Search for the cell housing the specified text and yield its [X, Y] center coordinate. 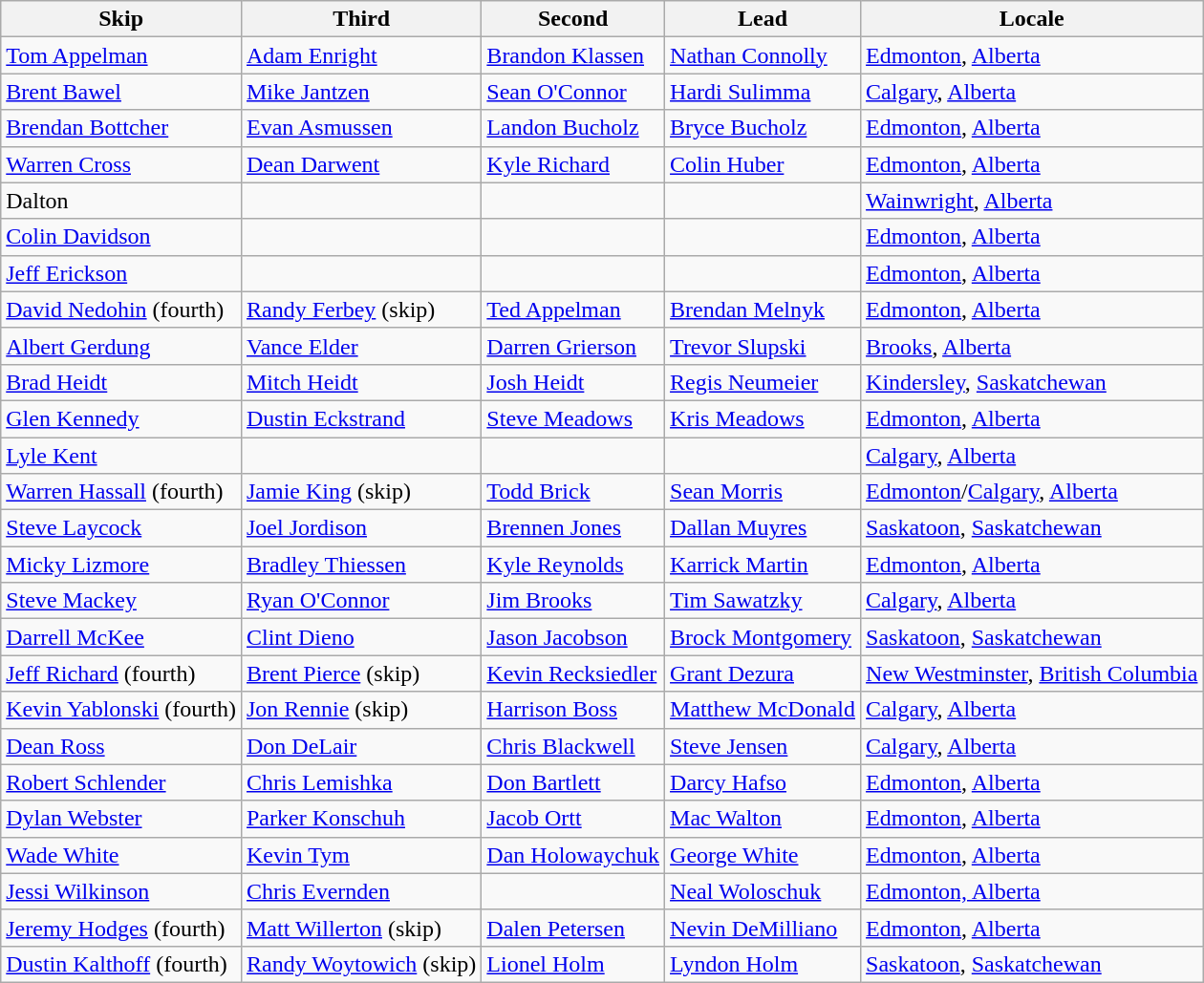
Jason Jacobson [573, 637]
Tom Appelman [121, 55]
Lead [763, 19]
Ted Appelman [573, 310]
Adam Enright [361, 55]
Dustin Kalthoff (fourth) [121, 964]
Mac Walton [763, 819]
Bradley Thiessen [361, 565]
David Nedohin (fourth) [121, 310]
Kindersley, Saskatchewan [1032, 382]
Robert Schlender [121, 782]
Colin Huber [763, 164]
Brandon Klassen [573, 55]
Matthew McDonald [763, 710]
Trevor Slupski [763, 346]
Parker Konschuh [361, 819]
Jeff Richard (fourth) [121, 673]
Wainwright, Alberta [1032, 201]
Regis Neumeier [763, 382]
Landon Bucholz [573, 128]
Randy Woytowich (skip) [361, 964]
Karrick Martin [763, 565]
Clint Dieno [361, 637]
Brent Bawel [121, 92]
Grant Dezura [763, 673]
Jessi Wilkinson [121, 891]
Harrison Boss [573, 710]
Dean Darwent [361, 164]
Steve Mackey [121, 601]
Dylan Webster [121, 819]
Brendan Melnyk [763, 310]
Sean O'Connor [573, 92]
Ryan O'Connor [361, 601]
Jeremy Hodges (fourth) [121, 928]
Wade White [121, 855]
Tim Sawatzky [763, 601]
Nathan Connolly [763, 55]
Matt Willerton (skip) [361, 928]
Lyndon Holm [763, 964]
Kevin Yablonski (fourth) [121, 710]
Don Bartlett [573, 782]
Steve Jensen [763, 746]
Vance Elder [361, 346]
Brock Montgomery [763, 637]
Darren Grierson [573, 346]
Jacob Ortt [573, 819]
Kevin Recksiedler [573, 673]
Brad Heidt [121, 382]
Hardi Sulimma [763, 92]
Dalton [121, 201]
Evan Asmussen [361, 128]
Albert Gerdung [121, 346]
Chris Lemishka [361, 782]
Randy Ferbey (skip) [361, 310]
Darcy Hafso [763, 782]
Steve Meadows [573, 418]
Third [361, 19]
Dustin Eckstrand [361, 418]
Jeff Erickson [121, 273]
Kyle Richard [573, 164]
Neal Woloschuk [763, 891]
Dalen Petersen [573, 928]
Sean Morris [763, 492]
Joel Jordison [361, 528]
Bryce Bucholz [763, 128]
Locale [1032, 19]
Micky Lizmore [121, 565]
Brent Pierce (skip) [361, 673]
Darrell McKee [121, 637]
Josh Heidt [573, 382]
Jim Brooks [573, 601]
Dean Ross [121, 746]
New Westminster, British Columbia [1032, 673]
Nevin DeMilliano [763, 928]
George White [763, 855]
Chris Evernden [361, 891]
Jon Rennie (skip) [361, 710]
Kyle Reynolds [573, 565]
Dallan Muyres [763, 528]
Jamie King (skip) [361, 492]
Mitch Heidt [361, 382]
Brennen Jones [573, 528]
Colin Davidson [121, 237]
Todd Brick [573, 492]
Glen Kennedy [121, 418]
Kevin Tym [361, 855]
Steve Laycock [121, 528]
Brooks, Alberta [1032, 346]
Second [573, 19]
Warren Cross [121, 164]
Lyle Kent [121, 456]
Lionel Holm [573, 964]
Warren Hassall (fourth) [121, 492]
Brendan Bottcher [121, 128]
Skip [121, 19]
Mike Jantzen [361, 92]
Don DeLair [361, 746]
Dan Holowaychuk [573, 855]
Chris Blackwell [573, 746]
Kris Meadows [763, 418]
Edmonton/Calgary, Alberta [1032, 492]
